Scan for the cell matching the given text and deliver its [X, Y] coordinate at center. 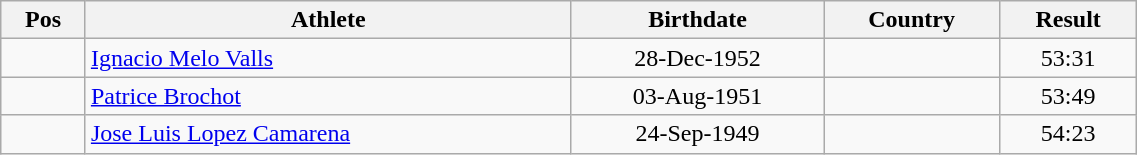
54:23 [1068, 134]
53:31 [1068, 58]
53:49 [1068, 96]
03-Aug-1951 [697, 96]
24-Sep-1949 [697, 134]
Pos [44, 20]
Country [912, 20]
Birthdate [697, 20]
Athlete [328, 20]
Jose Luis Lopez Camarena [328, 134]
Patrice Brochot [328, 96]
28-Dec-1952 [697, 58]
Ignacio Melo Valls [328, 58]
Result [1068, 20]
